Return the [x, y] coordinate for the center point of the cell that contains the specified text.  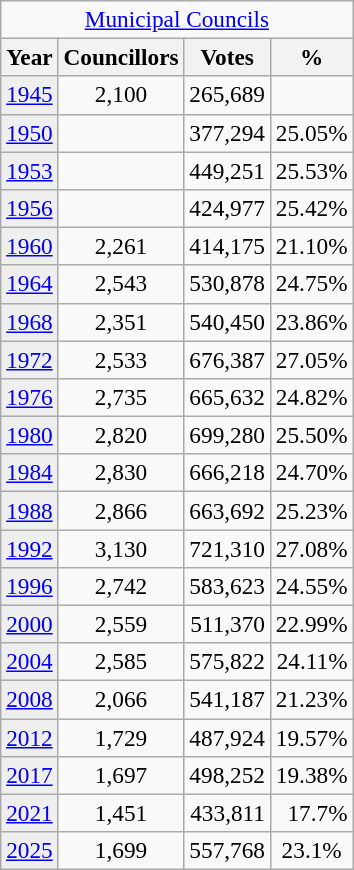
1953 [30, 170]
665,632 [227, 397]
2,866 [121, 510]
487,924 [227, 737]
449,251 [227, 170]
2012 [30, 737]
699,280 [227, 435]
433,811 [227, 813]
2,100 [121, 95]
2,830 [121, 473]
1,697 [121, 775]
2008 [30, 699]
2021 [30, 813]
24.11% [312, 662]
% [312, 57]
1988 [30, 510]
530,878 [227, 284]
2,559 [121, 624]
27.08% [312, 548]
1968 [30, 322]
21.10% [312, 246]
21.23% [312, 699]
1950 [30, 133]
1984 [30, 473]
2,351 [121, 322]
22.99% [312, 624]
1996 [30, 586]
1976 [30, 397]
2,261 [121, 246]
3,130 [121, 548]
25.42% [312, 208]
1972 [30, 359]
721,310 [227, 548]
583,623 [227, 586]
1,729 [121, 737]
540,450 [227, 322]
Municipal Councils [177, 19]
1980 [30, 435]
1,699 [121, 850]
414,175 [227, 246]
23.1% [312, 850]
25.23% [312, 510]
575,822 [227, 662]
2,820 [121, 435]
2,533 [121, 359]
498,252 [227, 775]
676,387 [227, 359]
19.38% [312, 775]
Year [30, 57]
2,066 [121, 699]
24.75% [312, 284]
511,370 [227, 624]
666,218 [227, 473]
Votes [227, 57]
24.82% [312, 397]
27.05% [312, 359]
25.53% [312, 170]
265,689 [227, 95]
2017 [30, 775]
2004 [30, 662]
1964 [30, 284]
19.57% [312, 737]
25.50% [312, 435]
377,294 [227, 133]
1956 [30, 208]
1992 [30, 548]
24.70% [312, 473]
2,742 [121, 586]
541,187 [227, 699]
1,451 [121, 813]
1960 [30, 246]
2025 [30, 850]
2000 [30, 624]
2,735 [121, 397]
Councillors [121, 57]
2,543 [121, 284]
663,692 [227, 510]
2,585 [121, 662]
25.05% [312, 133]
17.7% [312, 813]
24.55% [312, 586]
23.86% [312, 322]
424,977 [227, 208]
1945 [30, 95]
557,768 [227, 850]
